From the cell containing the given text, extract its center point as (X, Y) coordinate. 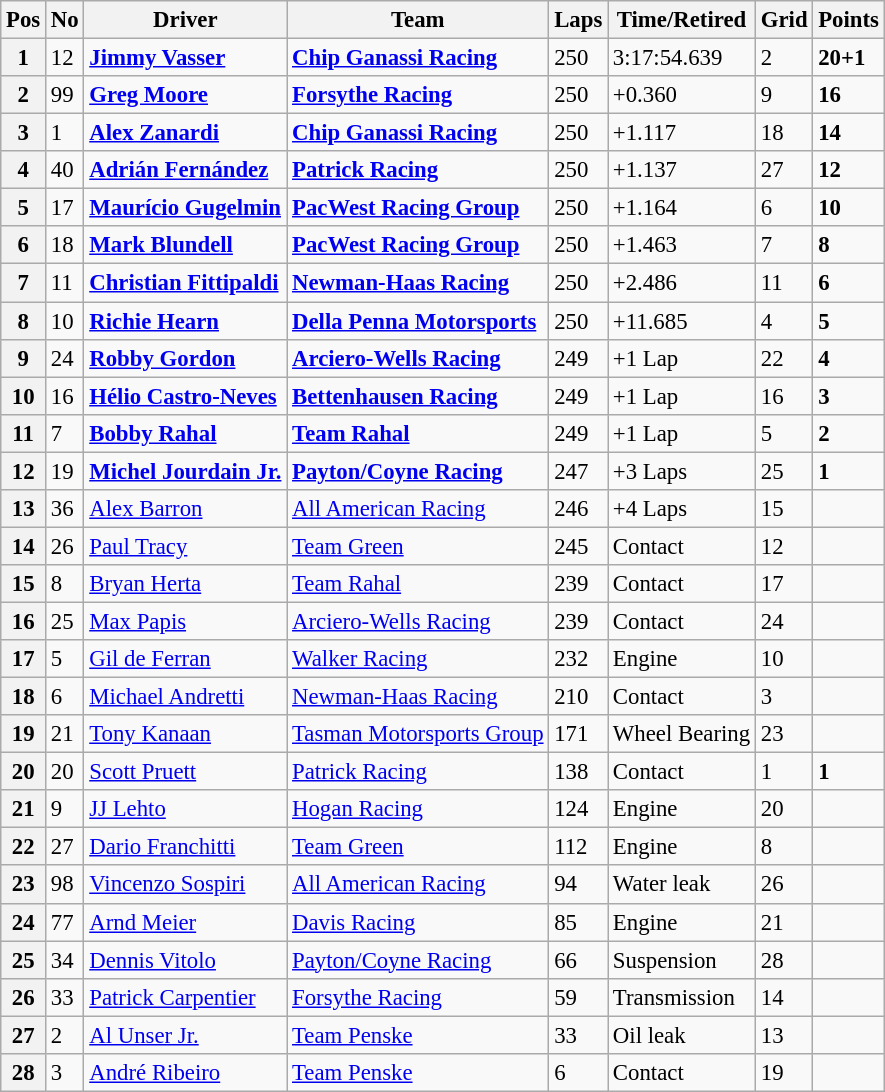
+1.463 (682, 245)
Pos (24, 20)
JJ Lehto (186, 809)
Hogan Racing (418, 809)
Alex Zanardi (186, 133)
20+1 (848, 58)
Greg Moore (186, 95)
Michel Jourdain Jr. (186, 471)
Maurício Gugelmin (186, 208)
Christian Fittipaldi (186, 283)
Wheel Bearing (682, 734)
Suspension (682, 960)
Team (418, 20)
+3 Laps (682, 471)
André Ribeiro (186, 1073)
Time/Retired (682, 20)
Dennis Vitolo (186, 960)
Grid (784, 20)
Oil leak (682, 1035)
+1.164 (682, 208)
Robby Gordon (186, 358)
Davis Racing (418, 922)
Points (848, 20)
Adrián Fernández (186, 170)
59 (578, 997)
Tasman Motorsports Group (418, 734)
3:17:54.639 (682, 58)
Scott Pruett (186, 772)
+0.360 (682, 95)
Driver (186, 20)
No (65, 20)
Al Unser Jr. (186, 1035)
Jimmy Vasser (186, 58)
Bryan Herta (186, 584)
+2.486 (682, 283)
+1.117 (682, 133)
Della Penna Motorsports (418, 321)
Walker Racing (418, 659)
Michael Andretti (186, 697)
85 (578, 922)
138 (578, 772)
Patrick Carpentier (186, 997)
Gil de Ferran (186, 659)
245 (578, 546)
Water leak (682, 885)
99 (65, 95)
Paul Tracy (186, 546)
+1.137 (682, 170)
77 (65, 922)
Mark Blundell (186, 245)
40 (65, 170)
Bettenhausen Racing (418, 396)
Dario Franchitti (186, 847)
66 (578, 960)
+4 Laps (682, 509)
Max Papis (186, 621)
94 (578, 885)
Transmission (682, 997)
Tony Kanaan (186, 734)
171 (578, 734)
247 (578, 471)
36 (65, 509)
112 (578, 847)
34 (65, 960)
246 (578, 509)
Bobby Rahal (186, 433)
124 (578, 809)
Arnd Meier (186, 922)
Laps (578, 20)
Hélio Castro-Neves (186, 396)
+11.685 (682, 321)
210 (578, 697)
98 (65, 885)
Richie Hearn (186, 321)
232 (578, 659)
Alex Barron (186, 509)
Vincenzo Sospiri (186, 885)
